Identify which cell holds the provided text, then report its [x, y] central coordinate. 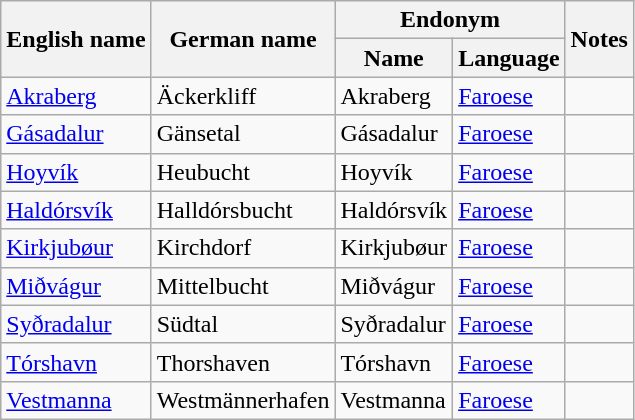
Name [394, 58]
Äckerkliff [243, 96]
Heubucht [243, 172]
Thorshaven [243, 362]
Halldórsbucht [243, 210]
English name [76, 39]
Mittelbucht [243, 286]
Südtal [243, 324]
Gänsetal [243, 134]
Endonym [450, 20]
Notes [599, 39]
Westmännerhafen [243, 400]
German name [243, 39]
Language [509, 58]
Kirchdorf [243, 248]
